Output the [X, Y] coordinate of the center of the cell containing the given text.  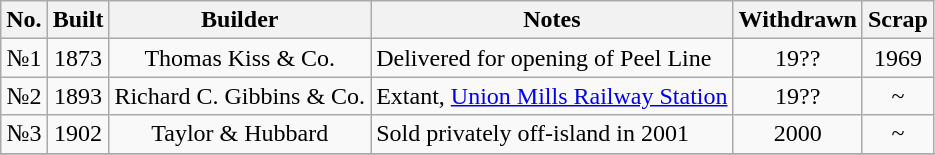
1969 [898, 58]
Scrap [898, 20]
Richard C. Gibbins & Co. [240, 96]
Extant, Union Mills Railway Station [552, 96]
Notes [552, 20]
No. [24, 20]
1902 [78, 134]
№2 [24, 96]
№3 [24, 134]
2000 [798, 134]
1893 [78, 96]
Thomas Kiss & Co. [240, 58]
1873 [78, 58]
Built [78, 20]
Taylor & Hubbard [240, 134]
№1 [24, 58]
Builder [240, 20]
Sold privately off-island in 2001 [552, 134]
Withdrawn [798, 20]
Delivered for opening of Peel Line [552, 58]
